Capture the cell that displays the provided text and extract its (X, Y) central coordinate. 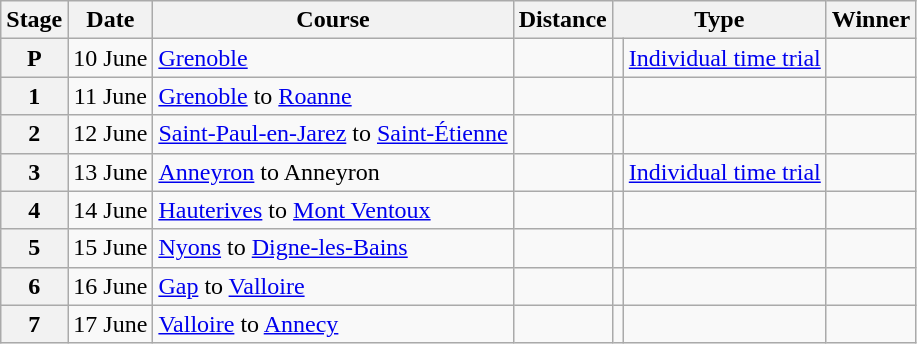
12 June (110, 134)
4 (34, 210)
15 June (110, 248)
Type (719, 20)
Distance (562, 20)
Stage (34, 20)
14 June (110, 210)
16 June (110, 286)
Gap to Valloire (333, 286)
Anneyron to Anneyron (333, 172)
Valloire to Annecy (333, 324)
Date (110, 20)
P (34, 58)
11 June (110, 96)
Winner (870, 20)
Saint-Paul-en-Jarez to Saint-Étienne (333, 134)
6 (34, 286)
10 June (110, 58)
1 (34, 96)
7 (34, 324)
Nyons to Digne-les-Bains (333, 248)
2 (34, 134)
3 (34, 172)
5 (34, 248)
13 June (110, 172)
Hauterives to Mont Ventoux (333, 210)
Course (333, 20)
Grenoble to Roanne (333, 96)
Grenoble (333, 58)
17 June (110, 324)
